Search for the cell housing the specified text and yield its [x, y] center coordinate. 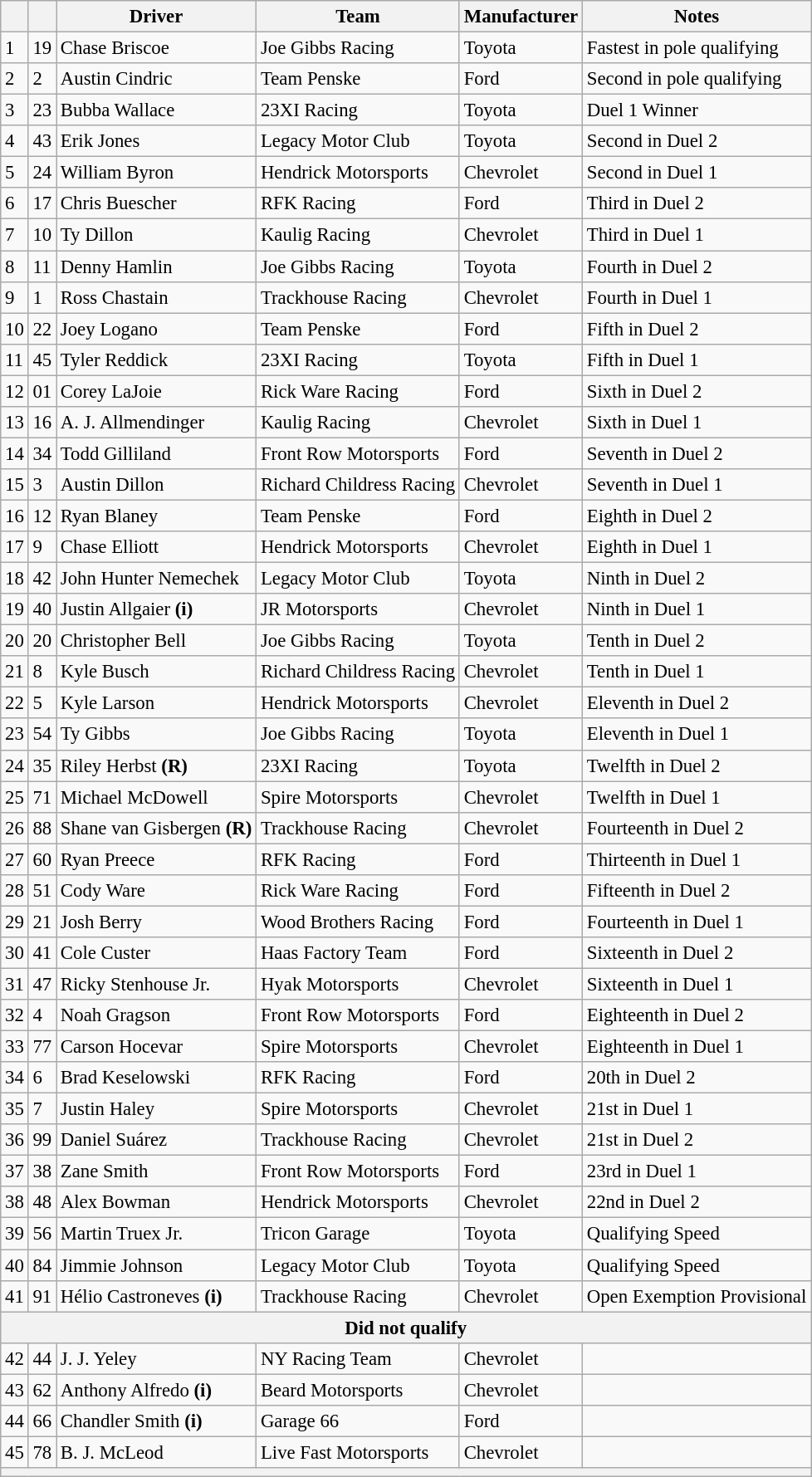
Live Fast Motorsports [359, 1452]
48 [42, 1203]
Tenth in Duel 2 [696, 641]
NY Racing Team [359, 1358]
Seventh in Duel 2 [696, 453]
Eleventh in Duel 2 [696, 703]
71 [42, 797]
Denny Hamlin [156, 267]
Alex Bowman [156, 1203]
Fourteenth in Duel 1 [696, 922]
J. J. Yeley [156, 1358]
Daniel Suárez [156, 1140]
Jimmie Johnson [156, 1265]
Anthony Alfredo (i) [156, 1390]
99 [42, 1140]
Josh Berry [156, 922]
Ninth in Duel 1 [696, 609]
Riley Herbst (R) [156, 765]
30 [15, 953]
Ryan Blaney [156, 516]
32 [15, 1015]
Sixteenth in Duel 2 [696, 953]
Tyler Reddick [156, 359]
13 [15, 423]
John Hunter Nemechek [156, 579]
77 [42, 1047]
Shane van Gisbergen (R) [156, 828]
Open Exemption Provisional [696, 1296]
51 [42, 891]
15 [15, 485]
Fastest in pole qualifying [696, 48]
21st in Duel 2 [696, 1140]
Notes [696, 17]
31 [15, 984]
25 [15, 797]
Tricon Garage [359, 1234]
Fifth in Duel 2 [696, 329]
39 [15, 1234]
Michael McDowell [156, 797]
Cole Custer [156, 953]
Beard Motorsports [359, 1390]
Did not qualify [406, 1328]
Fourth in Duel 2 [696, 267]
56 [42, 1234]
Noah Gragson [156, 1015]
22nd in Duel 2 [696, 1203]
Ross Chastain [156, 297]
Christopher Bell [156, 641]
Bubba Wallace [156, 110]
Eighteenth in Duel 2 [696, 1015]
Kyle Larson [156, 703]
23rd in Duel 1 [696, 1171]
Twelfth in Duel 1 [696, 797]
Eighteenth in Duel 1 [696, 1047]
Duel 1 Winner [696, 110]
21st in Duel 1 [696, 1109]
Ty Gibbs [156, 735]
Sixth in Duel 2 [696, 391]
Erik Jones [156, 141]
62 [42, 1390]
78 [42, 1452]
54 [42, 735]
14 [15, 453]
91 [42, 1296]
Third in Duel 1 [696, 235]
Austin Dillon [156, 485]
Justin Haley [156, 1109]
Driver [156, 17]
Eighth in Duel 2 [696, 516]
01 [42, 391]
Ryan Preece [156, 859]
William Byron [156, 173]
Twelfth in Duel 2 [696, 765]
60 [42, 859]
84 [42, 1265]
Ninth in Duel 2 [696, 579]
Seventh in Duel 1 [696, 485]
18 [15, 579]
Haas Factory Team [359, 953]
Team [359, 17]
88 [42, 828]
Second in pole qualifying [696, 79]
Manufacturer [521, 17]
Sixteenth in Duel 1 [696, 984]
36 [15, 1140]
26 [15, 828]
29 [15, 922]
Fourth in Duel 1 [696, 297]
Ricky Stenhouse Jr. [156, 984]
Sixth in Duel 1 [696, 423]
28 [15, 891]
Chase Elliott [156, 547]
Chris Buescher [156, 203]
B. J. McLeod [156, 1452]
Joey Logano [156, 329]
Fifteenth in Duel 2 [696, 891]
Thirteenth in Duel 1 [696, 859]
Zane Smith [156, 1171]
Fourteenth in Duel 2 [696, 828]
Cody Ware [156, 891]
33 [15, 1047]
Austin Cindric [156, 79]
Ty Dillon [156, 235]
47 [42, 984]
Hélio Castroneves (i) [156, 1296]
JR Motorsports [359, 609]
Second in Duel 1 [696, 173]
66 [42, 1421]
37 [15, 1171]
Justin Allgaier (i) [156, 609]
Eleventh in Duel 1 [696, 735]
Martin Truex Jr. [156, 1234]
Garage 66 [359, 1421]
27 [15, 859]
Chandler Smith (i) [156, 1421]
Corey LaJoie [156, 391]
Hyak Motorsports [359, 984]
Eighth in Duel 1 [696, 547]
A. J. Allmendinger [156, 423]
Brad Keselowski [156, 1078]
Todd Gilliland [156, 453]
Carson Hocevar [156, 1047]
Fifth in Duel 1 [696, 359]
Second in Duel 2 [696, 141]
Third in Duel 2 [696, 203]
Kyle Busch [156, 672]
Chase Briscoe [156, 48]
20th in Duel 2 [696, 1078]
Wood Brothers Racing [359, 922]
Tenth in Duel 1 [696, 672]
